Detect which cell encompasses the target text, then output its [x, y] center coordinate. 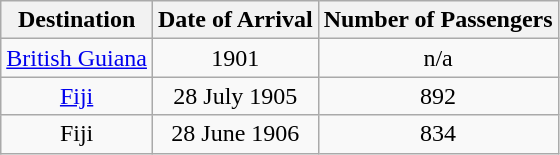
834 [438, 134]
28 July 1905 [235, 96]
Destination [77, 20]
Date of Arrival [235, 20]
28 June 1906 [235, 134]
892 [438, 96]
Number of Passengers [438, 20]
1901 [235, 58]
British Guiana [77, 58]
n/a [438, 58]
